Return the [X, Y] coordinate for the center point of the cell that contains the specified text.  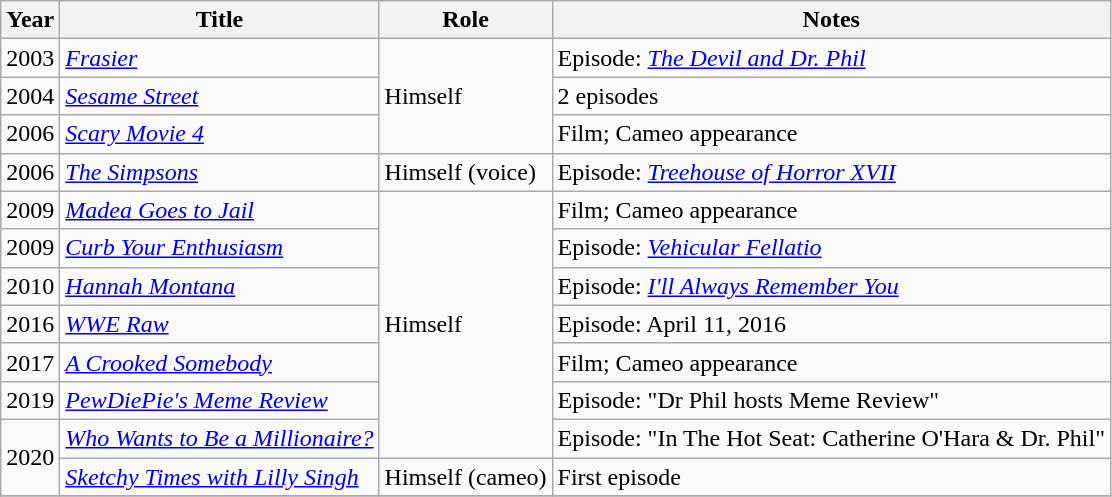
2020 [30, 457]
Hannah Montana [220, 286]
2004 [30, 96]
Notes [831, 20]
Episode: Treehouse of Horror XVII [831, 172]
Himself (voice) [466, 172]
Episode: I'll Always Remember You [831, 286]
2019 [30, 400]
First episode [831, 477]
2016 [30, 324]
Episode: Vehicular Fellatio [831, 248]
Episode: April 11, 2016 [831, 324]
Title [220, 20]
WWE Raw [220, 324]
Year [30, 20]
Episode: "Dr Phil hosts Meme Review" [831, 400]
Role [466, 20]
2 episodes [831, 96]
Sketchy Times with Lilly Singh [220, 477]
2003 [30, 58]
Episode: The Devil and Dr. Phil [831, 58]
Curb Your Enthusiasm [220, 248]
Episode: "In The Hot Seat: Catherine O'Hara & Dr. Phil" [831, 438]
Who Wants to Be a Millionaire? [220, 438]
Sesame Street [220, 96]
Frasier [220, 58]
2017 [30, 362]
Himself (cameo) [466, 477]
2010 [30, 286]
Scary Movie 4 [220, 134]
Madea Goes to Jail [220, 210]
A Crooked Somebody [220, 362]
The Simpsons [220, 172]
PewDiePie's Meme Review [220, 400]
